For the text-containing cell, return its midpoint in [X, Y] coordinate format. 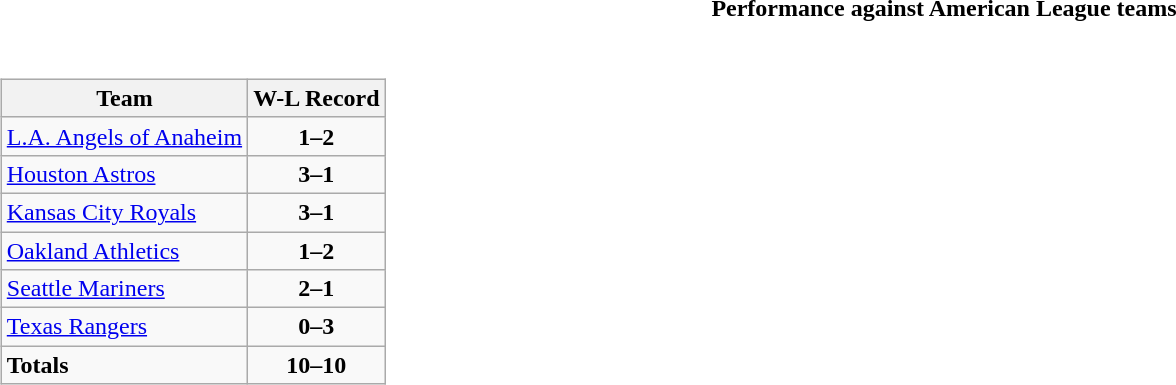
10–10 [316, 365]
Totals [124, 365]
Texas Rangers [124, 327]
2–1 [316, 289]
Houston Astros [124, 174]
Oakland Athletics [124, 251]
L.A. Angels of Anaheim [124, 136]
Kansas City Royals [124, 212]
W-L Record [316, 98]
Team [124, 98]
0–3 [316, 327]
Seattle Mariners [124, 289]
